Pinpoint the cell where the given text exists, returning its [X, Y] midpoint coordinate. 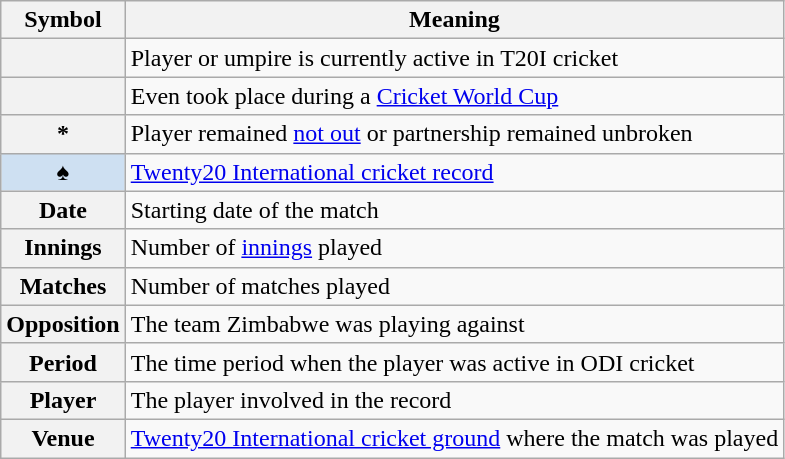
* [63, 134]
Number of innings played [454, 248]
Number of matches played [454, 286]
Meaning [454, 20]
Even took place during a Cricket World Cup [454, 96]
The team Zimbabwe was playing against [454, 324]
Matches [63, 286]
Date [63, 210]
Twenty20 International cricket record [454, 172]
Starting date of the match [454, 210]
Player or umpire is currently active in T20I cricket [454, 58]
♠ [63, 172]
Player [63, 400]
Period [63, 362]
Innings [63, 248]
Symbol [63, 20]
The player involved in the record [454, 400]
Twenty20 International cricket ground where the match was played [454, 438]
Opposition [63, 324]
Venue [63, 438]
Player remained not out or partnership remained unbroken [454, 134]
The time period when the player was active in ODI cricket [454, 362]
